Search for the cell housing the specified text and yield its [X, Y] center coordinate. 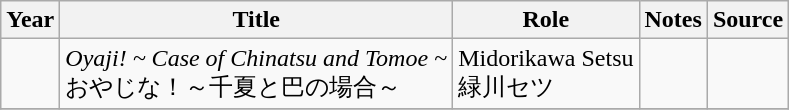
Source [748, 20]
Year [30, 20]
Role [546, 20]
Oyaji! ~ Case of Chinatsu and Tomoe ~おやじな！～千夏と巴の場合～ [256, 74]
Title [256, 20]
Notes [673, 20]
Midorikawa Setsu緑川セツ [546, 74]
